Find where the given text appears and provide that cell's center as [X, Y] coordinate. 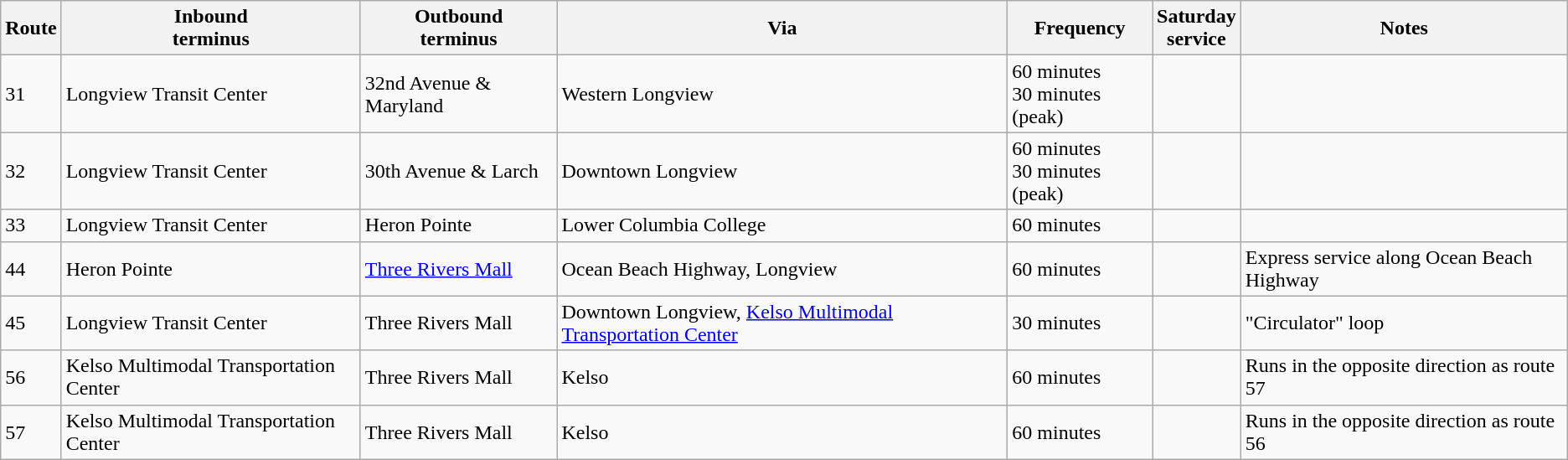
Downtown Longview, Kelso Multimodal Transportation Center [782, 323]
32nd Avenue & Maryland [459, 94]
Express service along Ocean Beach Highway [1404, 268]
Route [31, 28]
Western Longview [782, 94]
44 [31, 268]
56 [31, 377]
Via [782, 28]
Ocean Beach Highway, Longview [782, 268]
Saturdayservice [1197, 28]
"Circulator" loop [1404, 323]
30 minutes [1081, 323]
Lower Columbia College [782, 225]
33 [31, 225]
Inboundterminus [211, 28]
30th Avenue & Larch [459, 171]
31 [31, 94]
45 [31, 323]
Runs in the opposite direction as route 56 [1404, 432]
Frequency [1081, 28]
57 [31, 432]
32 [31, 171]
Downtown Longview [782, 171]
Outboundterminus [459, 28]
Runs in the opposite direction as route 57 [1404, 377]
Notes [1404, 28]
